Pinpoint the cell where the given text exists, returning its (X, Y) midpoint coordinate. 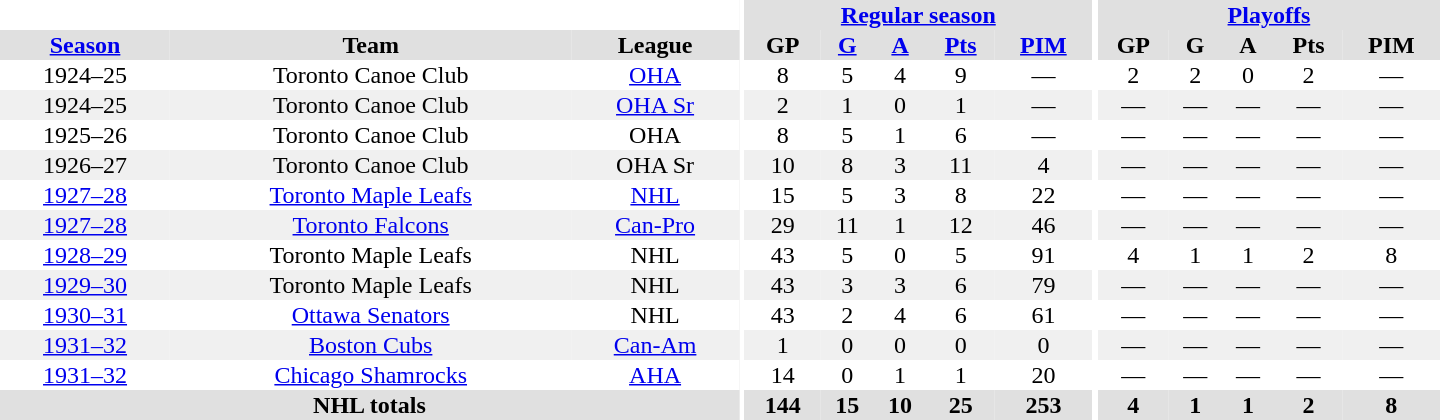
144 (783, 405)
1930–31 (85, 315)
22 (1044, 195)
Ottawa Senators (370, 315)
Playoffs (1269, 15)
29 (783, 225)
Toronto Falcons (370, 225)
Can-Pro (654, 225)
14 (783, 375)
253 (1044, 405)
League (654, 45)
1925–26 (85, 135)
1929–30 (85, 285)
AHA (654, 375)
1926–27 (85, 165)
NHL totals (370, 405)
46 (1044, 225)
9 (960, 75)
Season (85, 45)
20 (1044, 375)
Boston Cubs (370, 345)
1928–29 (85, 255)
61 (1044, 315)
25 (960, 405)
Regular season (918, 15)
79 (1044, 285)
12 (960, 225)
Team (370, 45)
91 (1044, 255)
Chicago Shamrocks (370, 375)
Can-Am (654, 345)
